Pinpoint the cell where the given text exists, returning its (x, y) midpoint coordinate. 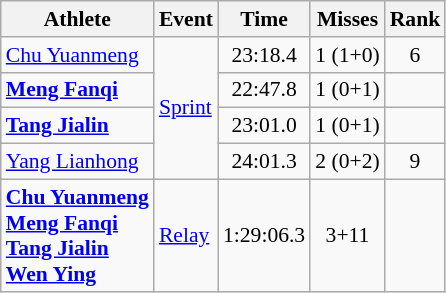
Chu Yuanmeng (78, 55)
3+11 (347, 235)
Athlete (78, 19)
Tang Jialin (78, 126)
Yang Lianhong (78, 162)
Time (264, 19)
Chu YuanmengMeng FanqiTang JialinWen Ying (78, 235)
Relay (186, 235)
22:47.8 (264, 90)
Rank (416, 19)
24:01.3 (264, 162)
6 (416, 55)
23:18.4 (264, 55)
Meng Fanqi (78, 90)
Misses (347, 19)
1 (1+0) (347, 55)
9 (416, 162)
Sprint (186, 108)
1:29:06.3 (264, 235)
Event (186, 19)
2 (0+2) (347, 162)
23:01.0 (264, 126)
